Capture the cell that displays the provided text and extract its (X, Y) central coordinate. 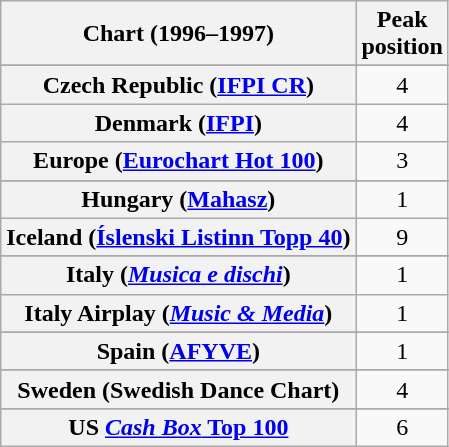
Hungary (Mahasz) (178, 199)
US Cash Box Top 100 (178, 427)
Sweden (Swedish Dance Chart) (178, 389)
3 (402, 161)
Denmark (IFPI) (178, 123)
Italy (Musica e dischi) (178, 275)
Spain (AFYVE) (178, 351)
Iceland (Íslenski Listinn Topp 40) (178, 237)
Italy Airplay (Music & Media) (178, 313)
Europe (Eurochart Hot 100) (178, 161)
Czech Republic (IFPI CR) (178, 85)
Peakposition (402, 34)
6 (402, 427)
Chart (1996–1997) (178, 34)
9 (402, 237)
